Find where the given text appears and provide that cell's center as [X, Y] coordinate. 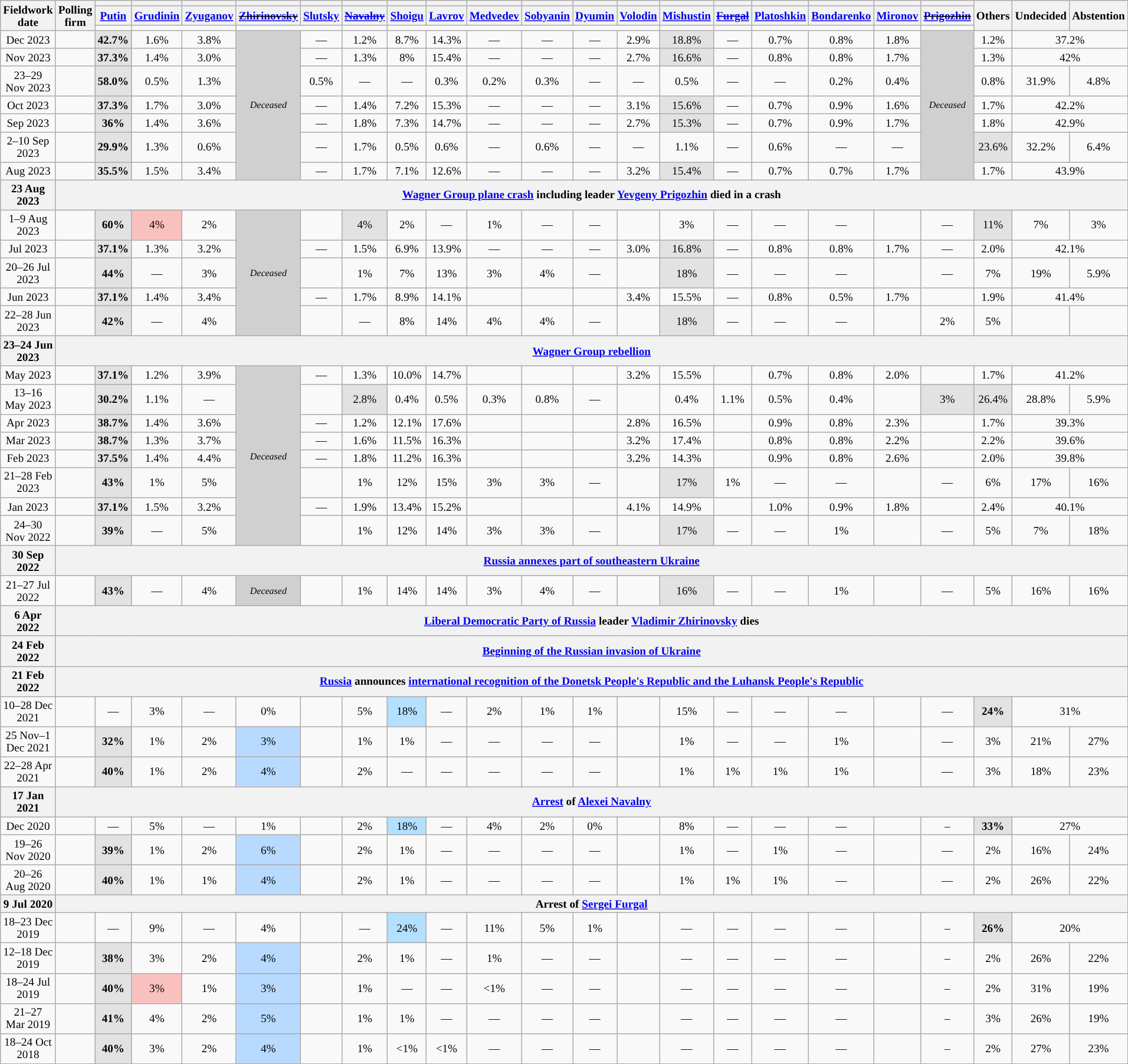
15.6% [687, 105]
Mishustin [687, 15]
Lavrov [447, 15]
15.2% [447, 507]
35.5% [113, 171]
Aug 2023 [28, 171]
20–26 Jul 2023 [28, 272]
39.3% [1070, 423]
Jun 2023 [28, 297]
30.2% [113, 399]
1.0% [780, 507]
2.6% [897, 458]
41% [113, 1018]
3.9% [209, 375]
Mironov [897, 15]
37.5% [113, 458]
Feb 2023 [28, 458]
13% [447, 272]
9 Jul 2020 [28, 904]
18–24 Jul 2019 [28, 989]
6.4% [1099, 146]
10.0% [407, 375]
13.9% [447, 249]
42.2% [1070, 105]
Arrest of Sergei Furgal [591, 904]
9% [157, 928]
Wagner Group rebellion [591, 352]
Furgal [733, 15]
21–27 Jul 2022 [28, 591]
39.8% [1070, 458]
12–18 Dec 2019 [28, 958]
2.3% [897, 423]
14.1% [447, 297]
Oct 2023 [28, 105]
3.7% [209, 441]
Sobyanin [547, 15]
8.9% [407, 297]
Fieldwork date [28, 15]
Grudinin [157, 15]
Abstention [1099, 15]
2.9% [638, 40]
12.1% [407, 423]
17 Jan 2021 [28, 802]
12.6% [447, 171]
23 Aug 2023 [28, 195]
Platoshkin [780, 15]
Liberal Democratic Party of Russia leader Vladimir Zhirinovsky dies [591, 620]
Shoigu [407, 15]
60% [113, 225]
4.8% [1099, 81]
24–30 Nov 2022 [28, 531]
4.4% [209, 458]
42.1% [1070, 249]
16.8% [687, 249]
43.9% [1070, 171]
Apr 2023 [28, 423]
31.9% [1041, 81]
Zhirinovsky [268, 15]
22–28 Jun 2023 [28, 321]
21–27 Mar 2019 [28, 1018]
44% [113, 272]
32.2% [1041, 146]
3.8% [209, 40]
21 Feb 2022 [28, 681]
Slutsky [322, 15]
23–29 Nov 2023 [28, 81]
20% [1070, 928]
21–28 Feb 2023 [28, 482]
Nov 2023 [28, 57]
17.6% [447, 423]
18.8% [687, 40]
Beginning of the Russian invasion of Ukraine [591, 651]
18–24 Oct 2018 [28, 1049]
18–23 Dec 2019 [28, 928]
23.6% [993, 146]
7.2% [407, 105]
16.5% [687, 423]
Dyumin [595, 15]
8.7% [407, 40]
May 2023 [28, 375]
Dec 2020 [28, 826]
Arrest of Alexei Navalny [591, 802]
4.1% [638, 507]
40.1% [1070, 507]
Putin [113, 15]
41.4% [1070, 297]
Jan 2023 [28, 507]
29.9% [113, 146]
10–28 Dec 2021 [28, 711]
Russia annexes part of southeastern Ukraine [591, 560]
Navalny [365, 15]
14.9% [687, 507]
21% [1041, 742]
42.7% [113, 40]
22–28 Apr 2021 [28, 771]
32% [113, 742]
17.4% [687, 441]
39.6% [1070, 441]
58.0% [113, 81]
11.5% [407, 441]
41.2% [1070, 375]
26.4% [993, 399]
6 Apr 2022 [28, 620]
38% [113, 958]
Others [993, 15]
25 Nov–1 Dec 2021 [28, 742]
Wagner Group plane crash including leader Yevgeny Prigozhin died in a crash [591, 195]
2.4% [993, 507]
Russia announces international recognition of the Donetsk People's Republic and the Luhansk People's Republic [591, 681]
6.9% [407, 249]
Medvedev [494, 15]
23–24 Jun 2023 [28, 352]
Prigozhin [947, 15]
Sep 2023 [28, 123]
Dec 2023 [28, 40]
16.6% [687, 57]
28.8% [1041, 399]
Bondarenko [841, 15]
42.9% [1070, 123]
7.1% [407, 171]
13.4% [407, 507]
7.3% [407, 123]
Polling firm [76, 15]
11.2% [407, 458]
Mar 2023 [28, 441]
Jul 2023 [28, 249]
24 Feb 2022 [28, 651]
1–9 Aug 2023 [28, 225]
20–26 Aug 2020 [28, 880]
19–26 Nov 2020 [28, 849]
13–16 May 2023 [28, 399]
37.2% [1070, 40]
36% [113, 123]
Zyuganov [209, 15]
33% [993, 826]
2–10 Sep 2023 [28, 146]
Volodin [638, 15]
30 Sep 2022 [28, 560]
Undecided [1041, 15]
3.1% [638, 105]
